Determine the (x, y) coordinate at the center of the cell enclosing the given text.  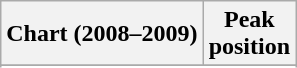
Peakposition (249, 34)
Chart (2008–2009) (102, 34)
